Return the [X, Y] coordinate for the center point of the cell that contains the specified text.  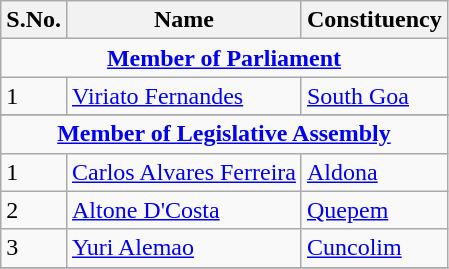
Altone D'Costa [184, 210]
Member of Parliament [224, 58]
2 [34, 210]
Quepem [374, 210]
Aldona [374, 172]
3 [34, 248]
Name [184, 20]
Constituency [374, 20]
S.No. [34, 20]
Cuncolim [374, 248]
Viriato Fernandes [184, 96]
Yuri Alemao [184, 248]
South Goa [374, 96]
Carlos Alvares Ferreira [184, 172]
Member of Legislative Assembly [224, 134]
